Provide the [X, Y] coordinate of the cell's center where the given text is located.  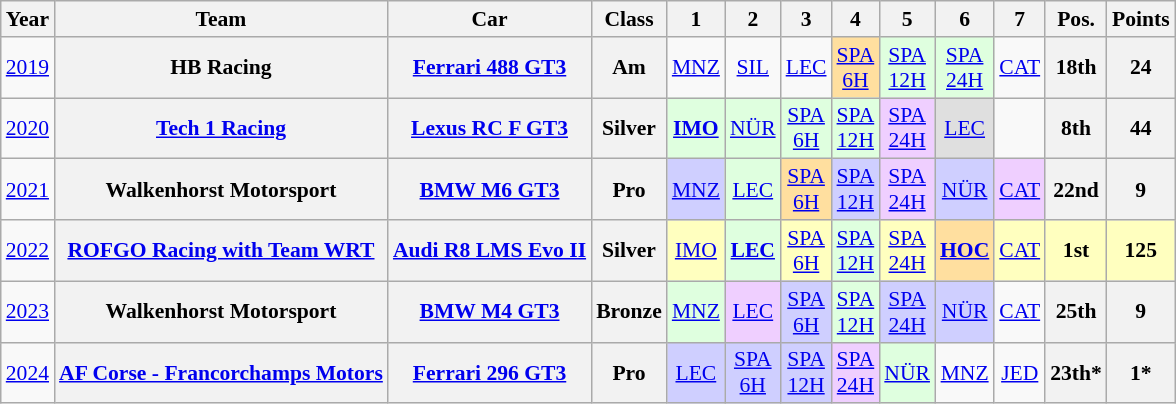
SIL [753, 68]
Lexus RC F GT3 [490, 128]
44 [1141, 128]
5 [907, 19]
ROFGO Racing with Team WRT [221, 250]
Year [28, 19]
3 [806, 19]
25th [1076, 312]
6 [964, 19]
JED [1020, 372]
Class [629, 19]
18th [1076, 68]
Ferrari 296 GT3 [490, 372]
Pos. [1076, 19]
23th* [1076, 372]
2022 [28, 250]
4 [856, 19]
Am [629, 68]
125 [1141, 250]
HOC [964, 250]
HB Racing [221, 68]
Bronze [629, 312]
1 [696, 19]
24 [1141, 68]
Points [1141, 19]
Car [490, 19]
Ferrari 488 GT3 [490, 68]
AF Corse - Francorchamps Motors [221, 372]
8th [1076, 128]
1* [1141, 372]
2 [753, 19]
Tech 1 Racing [221, 128]
Team [221, 19]
2023 [28, 312]
2024 [28, 372]
1st [1076, 250]
2019 [28, 68]
7 [1020, 19]
BMW M4 GT3 [490, 312]
2020 [28, 128]
Audi R8 LMS Evo II [490, 250]
2021 [28, 190]
22nd [1076, 190]
BMW M6 GT3 [490, 190]
